Extract the (x, y) coordinate from the center of the cell holding the provided text.  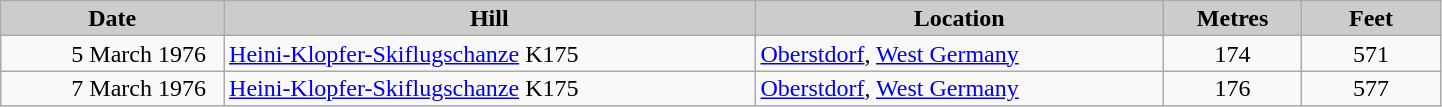
176 (1232, 88)
Hill (490, 18)
174 (1232, 54)
571 (1371, 54)
Feet (1371, 18)
7 March 1976 (112, 88)
577 (1371, 88)
Location (959, 18)
Date (112, 18)
5 March 1976 (112, 54)
Metres (1232, 18)
